Output the (X, Y) coordinate of the center of the cell containing the given text.  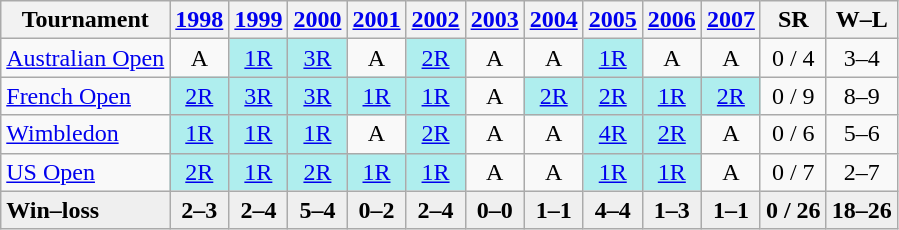
2003 (494, 20)
4R (612, 134)
3–4 (862, 58)
1998 (200, 20)
18–26 (862, 210)
0 / 6 (793, 134)
0 / 26 (793, 210)
4–4 (612, 210)
1999 (258, 20)
1–3 (672, 210)
2–7 (862, 172)
2007 (730, 20)
2005 (612, 20)
French Open (86, 96)
Wimbledon (86, 134)
2002 (436, 20)
US Open (86, 172)
0–0 (494, 210)
2004 (554, 20)
2001 (376, 20)
Tournament (86, 20)
0 / 9 (793, 96)
SR (793, 20)
2000 (318, 20)
2–3 (200, 210)
5–4 (318, 210)
0–2 (376, 210)
Australian Open (86, 58)
2006 (672, 20)
8–9 (862, 96)
5–6 (862, 134)
Win–loss (86, 210)
0 / 7 (793, 172)
W–L (862, 20)
0 / 4 (793, 58)
